Search for the cell housing the specified text and yield its [x, y] center coordinate. 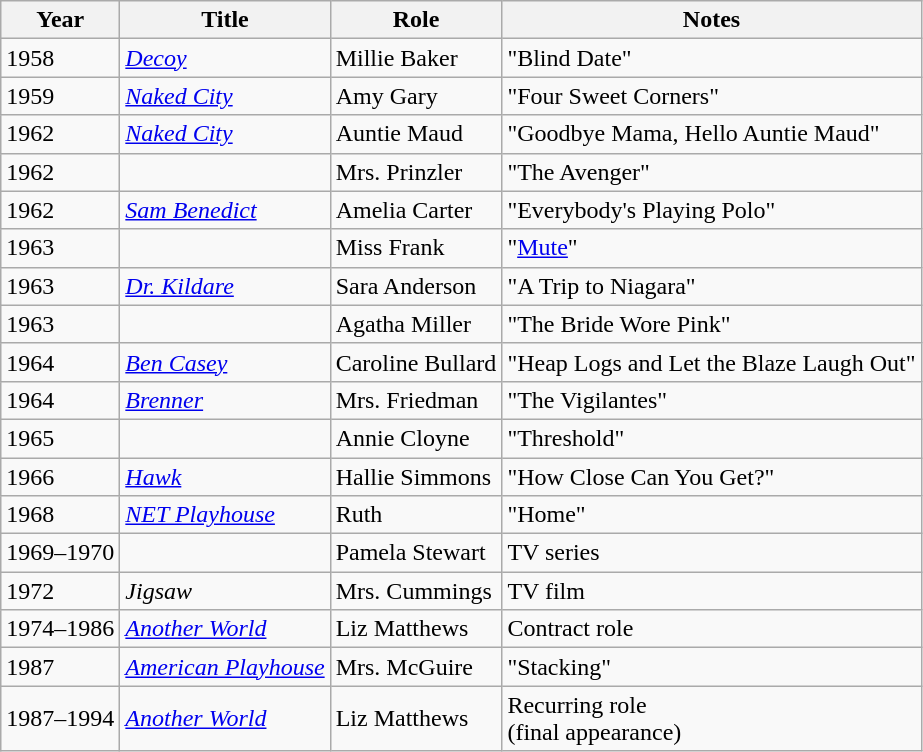
"The Vigilantes" [712, 400]
"How Close Can You Get?" [712, 477]
Year [60, 20]
"Blind Date" [712, 58]
Dr. Kildare [225, 286]
"The Avenger" [712, 172]
Notes [712, 20]
"A Trip to Niagara" [712, 286]
"Four Sweet Corners" [712, 96]
Sara Anderson [416, 286]
1958 [60, 58]
"Goodbye Mama, Hello Auntie Maud" [712, 134]
"Mute" [712, 248]
1974–1986 [60, 629]
Decoy [225, 58]
Caroline Bullard [416, 362]
1987–1994 [60, 718]
1987 [60, 667]
Mrs. Friedman [416, 400]
1965 [60, 438]
"Heap Logs and Let the Blaze Laugh Out" [712, 362]
Sam Benedict [225, 210]
1966 [60, 477]
Title [225, 20]
Jigsaw [225, 591]
1969–1970 [60, 553]
Amy Gary [416, 96]
"Stacking" [712, 667]
Role [416, 20]
Hawk [225, 477]
TV series [712, 553]
Amelia Carter [416, 210]
Recurring role(final appearance) [712, 718]
1972 [60, 591]
"The Bride Wore Pink" [712, 324]
1959 [60, 96]
"Everybody's Playing Polo" [712, 210]
1968 [60, 515]
"Home" [712, 515]
Contract role [712, 629]
Hallie Simmons [416, 477]
Pamela Stewart [416, 553]
Agatha Miller [416, 324]
TV film [712, 591]
Mrs. Cummings [416, 591]
Annie Cloyne [416, 438]
Mrs. McGuire [416, 667]
Brenner [225, 400]
Auntie Maud [416, 134]
Millie Baker [416, 58]
Mrs. Prinzler [416, 172]
NET Playhouse [225, 515]
American Playhouse [225, 667]
"Threshold" [712, 438]
Ruth [416, 515]
Miss Frank [416, 248]
Ben Casey [225, 362]
